Scan for the cell matching the given text and deliver its [X, Y] coordinate at center. 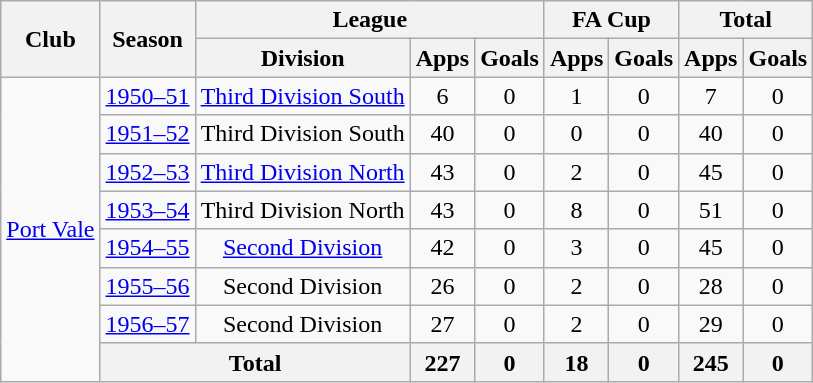
7 [711, 96]
1953–54 [148, 210]
Club [50, 39]
Port Vale [50, 229]
Division [302, 58]
3 [576, 248]
1 [576, 96]
FA Cup [611, 20]
1950–51 [148, 96]
227 [442, 362]
1951–52 [148, 134]
28 [711, 286]
6 [442, 96]
51 [711, 210]
8 [576, 210]
1956–57 [148, 324]
League [370, 20]
Season [148, 39]
1954–55 [148, 248]
18 [576, 362]
42 [442, 248]
26 [442, 286]
27 [442, 324]
1952–53 [148, 172]
245 [711, 362]
1955–56 [148, 286]
29 [711, 324]
